From the cell containing the given text, extract its center point as [X, Y] coordinate. 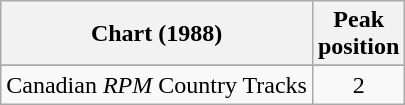
2 [358, 85]
Chart (1988) [157, 34]
Canadian RPM Country Tracks [157, 85]
Peakposition [358, 34]
